Capture the cell that displays the provided text and extract its (X, Y) central coordinate. 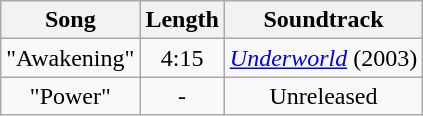
4:15 (182, 58)
- (182, 96)
"Power" (70, 96)
"Awakening" (70, 58)
Underworld (2003) (323, 58)
Song (70, 20)
Soundtrack (323, 20)
Unreleased (323, 96)
Length (182, 20)
